For the text-containing cell, return its midpoint in [X, Y] coordinate format. 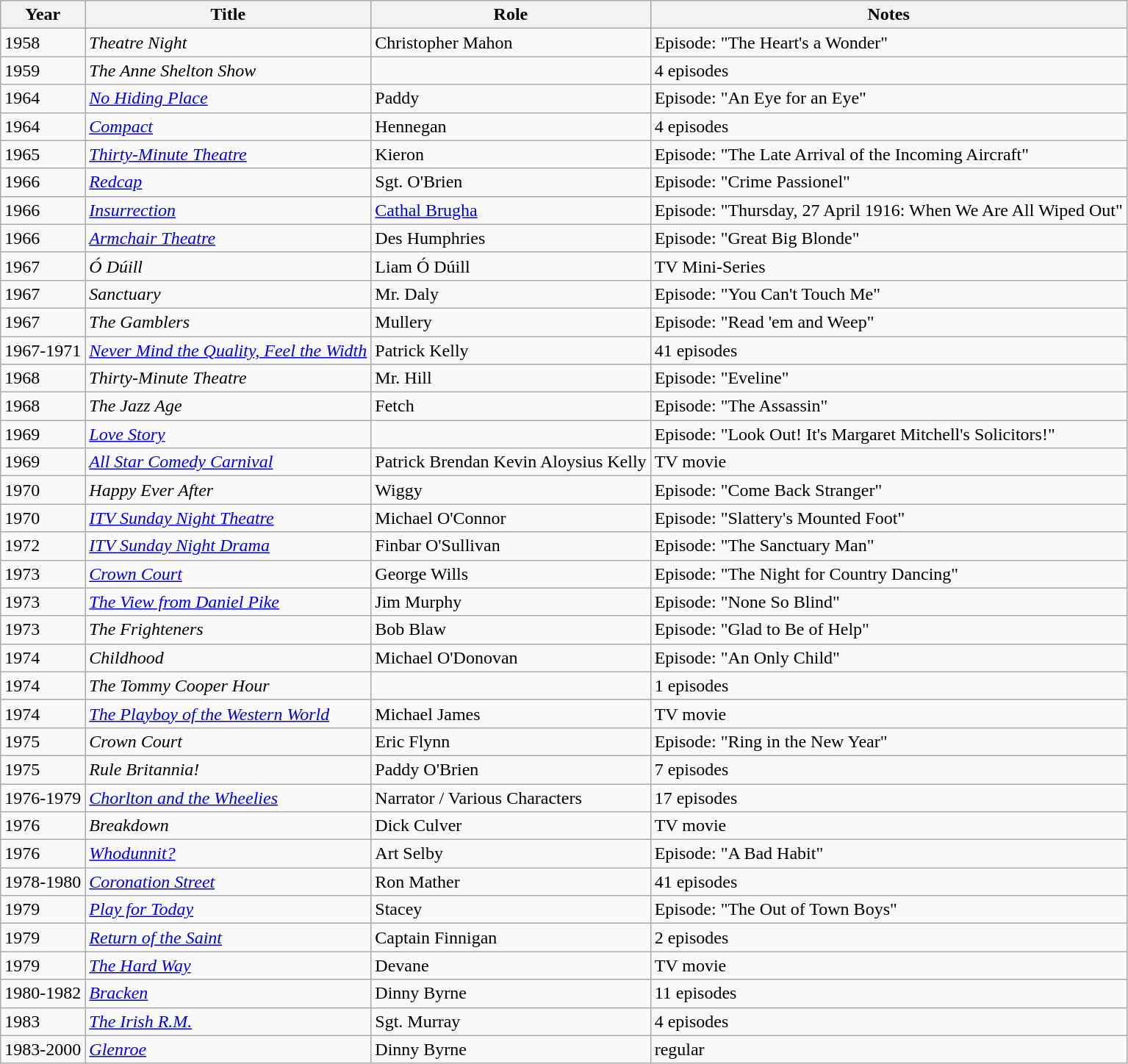
1978-1980 [43, 882]
The Jazz Age [228, 406]
1965 [43, 154]
Title [228, 15]
Sanctuary [228, 294]
No Hiding Place [228, 98]
Mullery [511, 322]
Ó Dúill [228, 266]
1972 [43, 546]
Return of the Saint [228, 938]
Episode: "Slattery's Mounted Foot" [888, 518]
Sgt. Murray [511, 1021]
Episode: "A Bad Habit" [888, 854]
Play for Today [228, 910]
Episode: "You Can't Touch Me" [888, 294]
Stacey [511, 910]
TV Mini-Series [888, 266]
Dick Culver [511, 826]
Episode: "Look Out! It's Margaret Mitchell's Solicitors!" [888, 434]
Bracken [228, 993]
Episode: "Glad to Be of Help" [888, 630]
Captain Finnigan [511, 938]
Episode: "Ring in the New Year" [888, 741]
Michael O'Donovan [511, 658]
Love Story [228, 434]
Episode: "The Sanctuary Man" [888, 546]
1 episodes [888, 686]
Armchair Theatre [228, 238]
Christopher Mahon [511, 43]
Cathal Brugha [511, 210]
All Star Comedy Carnival [228, 462]
Mr. Daly [511, 294]
1980-1982 [43, 993]
Episode: "Eveline" [888, 378]
Wiggy [511, 490]
Bob Blaw [511, 630]
George Wills [511, 574]
Chorlton and the Wheelies [228, 797]
Devane [511, 966]
Role [511, 15]
Episode: "Come Back Stranger" [888, 490]
Episode: "None So Blind" [888, 602]
The Playboy of the Western World [228, 713]
Breakdown [228, 826]
Patrick Kelly [511, 351]
1959 [43, 71]
2 episodes [888, 938]
1958 [43, 43]
Episode: "An Eye for an Eye" [888, 98]
Ron Mather [511, 882]
Narrator / Various Characters [511, 797]
1976-1979 [43, 797]
11 episodes [888, 993]
Des Humphries [511, 238]
Hennegan [511, 126]
Notes [888, 15]
Glenroe [228, 1049]
Coronation Street [228, 882]
The Frighteners [228, 630]
Episode: "Great Big Blonde" [888, 238]
Happy Ever After [228, 490]
Insurrection [228, 210]
ITV Sunday Night Theatre [228, 518]
Michael O'Connor [511, 518]
17 episodes [888, 797]
regular [888, 1049]
Episode: "Read 'em and Weep" [888, 322]
The Hard Way [228, 966]
Redcap [228, 182]
Finbar O'Sullivan [511, 546]
Paddy O'Brien [511, 769]
Eric Flynn [511, 741]
Episode: "Thursday, 27 April 1916: When We Are All Wiped Out" [888, 210]
The Tommy Cooper Hour [228, 686]
The Anne Shelton Show [228, 71]
Mr. Hill [511, 378]
Patrick Brendan Kevin Aloysius Kelly [511, 462]
Never Mind the Quality, Feel the Width [228, 351]
Fetch [511, 406]
Whodunnit? [228, 854]
The Irish R.M. [228, 1021]
Paddy [511, 98]
The View from Daniel Pike [228, 602]
Episode: "The Late Arrival of the Incoming Aircraft" [888, 154]
The Gamblers [228, 322]
ITV Sunday Night Drama [228, 546]
7 episodes [888, 769]
1967-1971 [43, 351]
Sgt. O'Brien [511, 182]
Liam Ó Dúill [511, 266]
1983 [43, 1021]
Episode: "The Night for Country Dancing" [888, 574]
Year [43, 15]
Episode: "Crime Passionel" [888, 182]
1983-2000 [43, 1049]
Episode: "The Heart's a Wonder" [888, 43]
Kieron [511, 154]
Theatre Night [228, 43]
Childhood [228, 658]
Compact [228, 126]
Art Selby [511, 854]
Episode: "An Only Child" [888, 658]
Michael James [511, 713]
Episode: "The Assassin" [888, 406]
Rule Britannia! [228, 769]
Episode: "The Out of Town Boys" [888, 910]
Jim Murphy [511, 602]
